For the text-containing cell, return its midpoint in [X, Y] coordinate format. 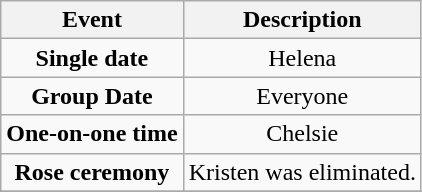
One-on-one time [92, 134]
Helena [302, 58]
Single date [92, 58]
Event [92, 20]
Kristen was eliminated. [302, 172]
Chelsie [302, 134]
Rose ceremony [92, 172]
Description [302, 20]
Group Date [92, 96]
Everyone [302, 96]
